From the cell containing the given text, extract its center point as [x, y] coordinate. 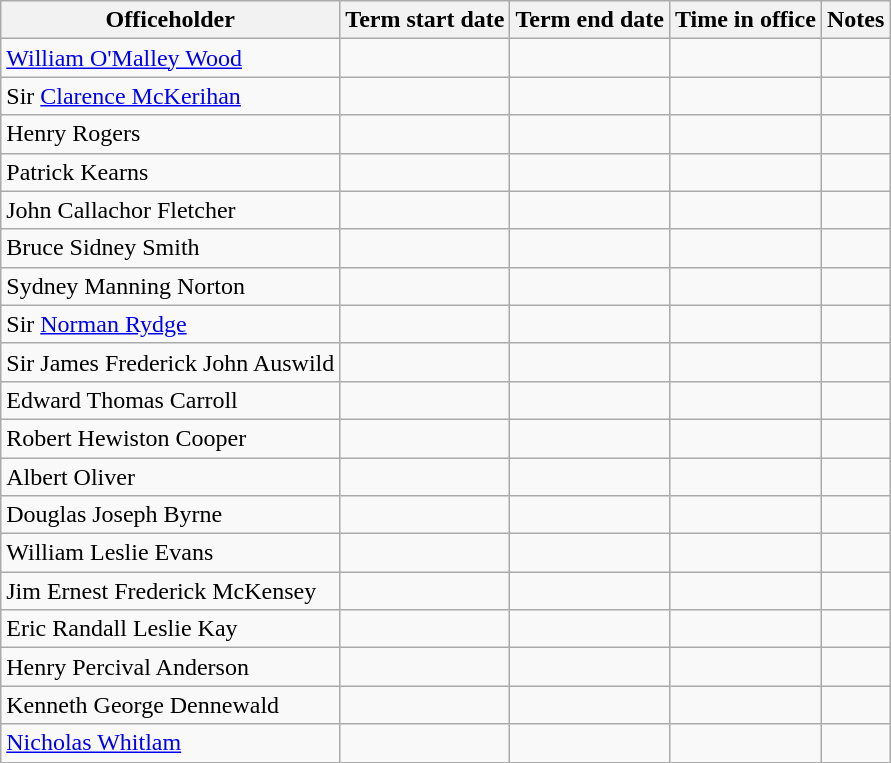
Sir Clarence McKerihan [170, 96]
Henry Rogers [170, 134]
Patrick Kearns [170, 172]
Officeholder [170, 20]
Nicholas Whitlam [170, 743]
Sydney Manning Norton [170, 286]
Term end date [590, 20]
Jim Ernest Frederick McKensey [170, 591]
Eric Randall Leslie Kay [170, 629]
Kenneth George Dennewald [170, 705]
Albert Oliver [170, 477]
Robert Hewiston Cooper [170, 438]
Bruce Sidney Smith [170, 248]
William O'Malley Wood [170, 58]
Douglas Joseph Byrne [170, 515]
John Callachor Fletcher [170, 210]
Edward Thomas Carroll [170, 400]
Term start date [425, 20]
Sir Norman Rydge [170, 324]
Notes [855, 20]
William Leslie Evans [170, 553]
Time in office [745, 20]
Sir James Frederick John Auswild [170, 362]
Henry Percival Anderson [170, 667]
